For the text-containing cell, return its midpoint in [X, Y] coordinate format. 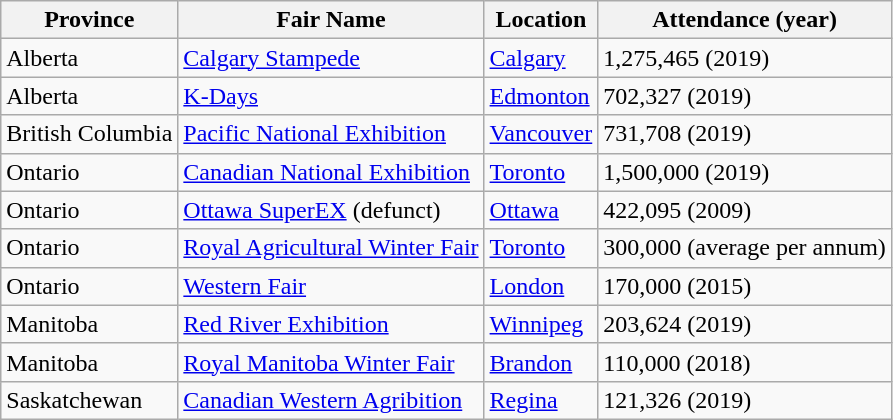
731,708 (2019) [745, 134]
Calgary Stampede [331, 58]
1,500,000 (2019) [745, 172]
London [541, 286]
121,326 (2019) [745, 400]
Pacific National Exhibition [331, 134]
170,000 (2015) [745, 286]
1,275,465 (2019) [745, 58]
Location [541, 20]
203,624 (2019) [745, 324]
Canadian Western Agribition [331, 400]
Vancouver [541, 134]
Province [90, 20]
British Columbia [90, 134]
Calgary [541, 58]
Royal Agricultural Winter Fair [331, 248]
Canadian National Exhibition [331, 172]
702,327 (2019) [745, 96]
Saskatchewan [90, 400]
Regina [541, 400]
110,000 (2018) [745, 362]
422,095 (2009) [745, 210]
Western Fair [331, 286]
Red River Exhibition [331, 324]
Ottawa SuperEX (defunct) [331, 210]
Edmonton [541, 96]
Royal Manitoba Winter Fair [331, 362]
Attendance (year) [745, 20]
Ottawa [541, 210]
Winnipeg [541, 324]
Brandon [541, 362]
300,000 (average per annum) [745, 248]
K-Days [331, 96]
Fair Name [331, 20]
